From the cell containing the given text, extract its center point as [X, Y] coordinate. 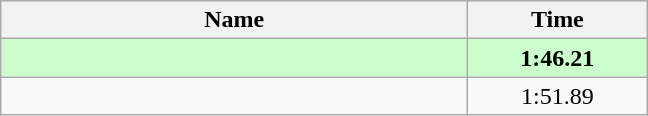
Time [558, 20]
1:51.89 [558, 96]
Name [234, 20]
1:46.21 [558, 58]
